Return the (x, y) coordinate for the center point of the cell that contains the specified text.  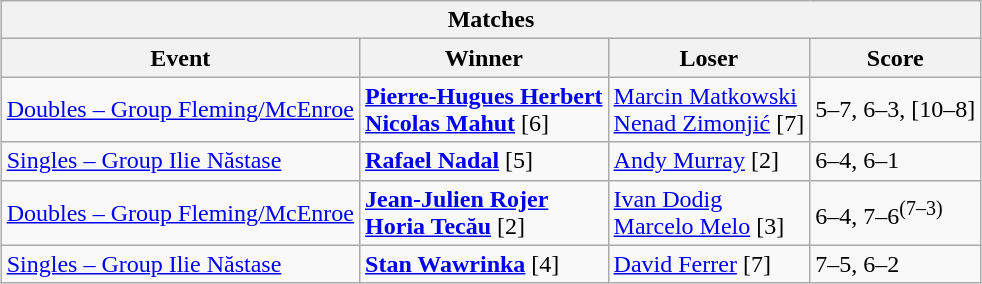
Jean-Julien Rojer Horia Tecău [2] (484, 212)
Loser (709, 58)
Marcin Matkowski Nenad Zimonjić [7] (709, 110)
Stan Wawrinka [4] (484, 264)
Pierre-Hugues Herbert Nicolas Mahut [6] (484, 110)
5–7, 6–3, [10–8] (896, 110)
7–5, 6–2 (896, 264)
Matches (491, 20)
6–4, 6–1 (896, 161)
David Ferrer [7] (709, 264)
Ivan Dodig Marcelo Melo [3] (709, 212)
6–4, 7–6(7–3) (896, 212)
Event (180, 58)
Score (896, 58)
Andy Murray [2] (709, 161)
Winner (484, 58)
Rafael Nadal [5] (484, 161)
